From the cell containing the given text, extract its center point as (x, y) coordinate. 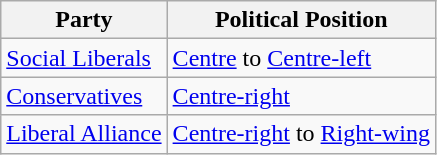
Conservatives (84, 96)
Political Position (301, 20)
Liberal Alliance (84, 134)
Centre-right to Right-wing (301, 134)
Centre-right (301, 96)
Party (84, 20)
Centre to Centre-left (301, 58)
Social Liberals (84, 58)
